Pinpoint the cell where the given text exists, returning its [x, y] midpoint coordinate. 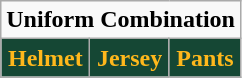
Helmet [46, 58]
Uniform Combination [121, 20]
Pants [204, 58]
Jersey [130, 58]
